From the cell containing the given text, extract its center point as [x, y] coordinate. 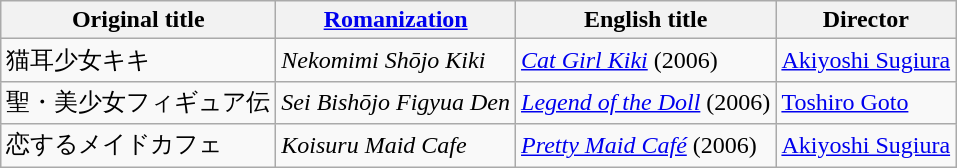
猫耳少女キキ [138, 60]
Cat Girl Kiki (2006) [646, 60]
Romanization [396, 20]
恋するメイドカフェ [138, 146]
Original title [138, 20]
Koisuru Maid Cafe [396, 146]
聖・美少女フィギュア伝 [138, 102]
Nekomimi Shōjo Kiki [396, 60]
Director [866, 20]
Sei Bishōjo Figyua Den [396, 102]
English title [646, 20]
Legend of the Doll (2006) [646, 102]
Toshiro Goto [866, 102]
Pretty Maid Café (2006) [646, 146]
